Identify which cell holds the provided text, then report its (X, Y) central coordinate. 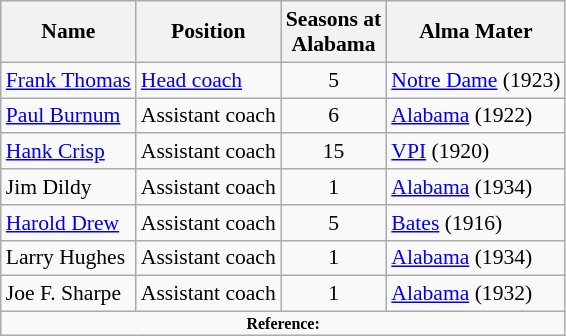
Paul Burnum (68, 116)
Harold Drew (68, 223)
Name (68, 32)
Position (208, 32)
Head coach (208, 80)
Seasons atAlabama (334, 32)
Frank Thomas (68, 80)
Alabama (1922) (476, 116)
Joe F. Sharpe (68, 294)
15 (334, 152)
Bates (1916) (476, 223)
Reference: (284, 324)
Jim Dildy (68, 187)
VPI (1920) (476, 152)
6 (334, 116)
Notre Dame (1923) (476, 80)
Hank Crisp (68, 152)
Alma Mater (476, 32)
Alabama (1932) (476, 294)
Larry Hughes (68, 258)
